Scan for the cell matching the given text and deliver its [x, y] coordinate at center. 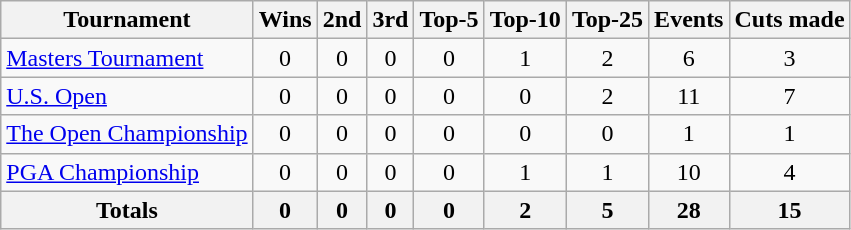
PGA Championship [127, 172]
15 [790, 210]
U.S. Open [127, 96]
3 [790, 58]
28 [689, 210]
The Open Championship [127, 134]
Cuts made [790, 20]
10 [689, 172]
5 [607, 210]
3rd [390, 20]
Events [689, 20]
11 [689, 96]
Top-10 [525, 20]
6 [689, 58]
Top-5 [449, 20]
4 [790, 172]
2nd [342, 20]
7 [790, 96]
Masters Tournament [127, 58]
Wins [285, 20]
Top-25 [607, 20]
Totals [127, 210]
Tournament [127, 20]
